Extract the [x, y] coordinate from the center of the cell holding the provided text.  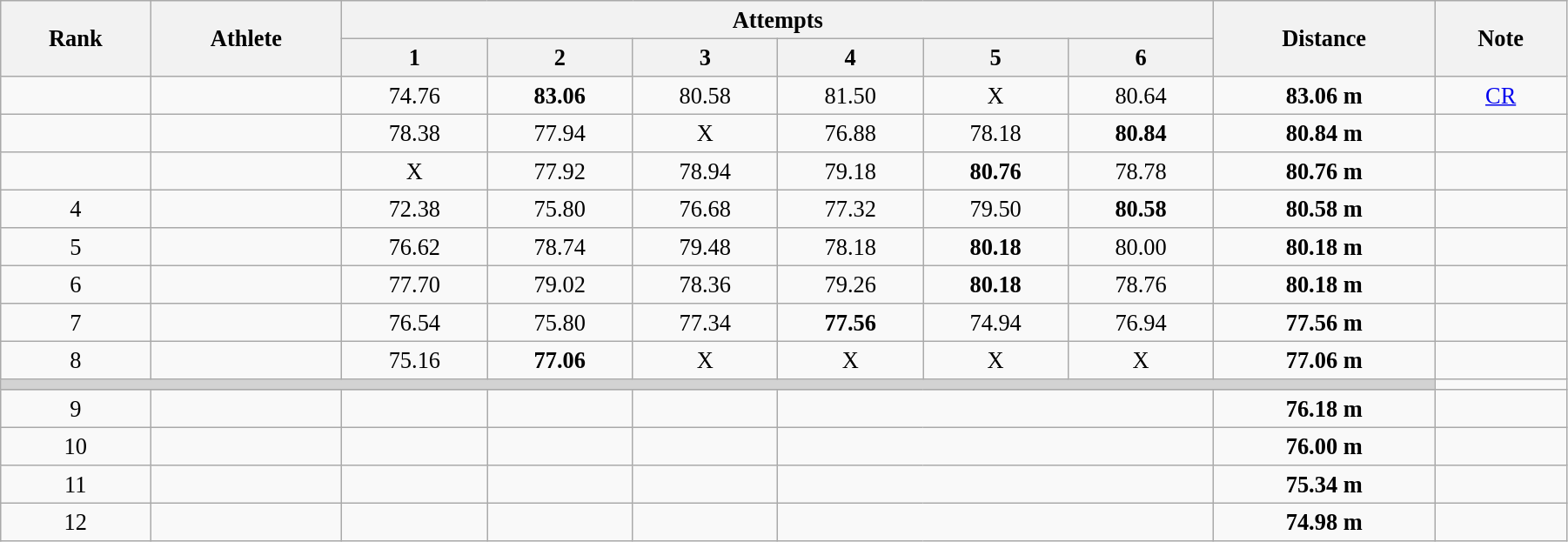
75.34 m [1324, 485]
80.58 m [1324, 209]
80.76 m [1324, 171]
77.94 [560, 133]
76.18 m [1324, 409]
Attempts [778, 19]
76.88 [851, 133]
81.50 [851, 95]
76.68 [705, 209]
78.94 [705, 171]
79.26 [851, 284]
77.92 [560, 171]
2 [560, 57]
80.84 [1142, 133]
80.64 [1142, 95]
77.06 [560, 360]
83.06 m [1324, 95]
79.18 [851, 171]
75.16 [414, 360]
Athlete [246, 38]
77.06 m [1324, 360]
79.48 [705, 247]
74.76 [414, 95]
77.32 [851, 209]
9 [76, 409]
76.54 [414, 323]
12 [76, 522]
77.34 [705, 323]
78.76 [1142, 284]
78.78 [1142, 171]
77.56 [851, 323]
74.98 m [1324, 522]
Rank [76, 38]
CR [1501, 95]
79.50 [995, 209]
Distance [1324, 38]
79.02 [560, 284]
11 [76, 485]
1 [414, 57]
76.00 m [1324, 446]
80.84 m [1324, 133]
78.74 [560, 247]
80.76 [995, 171]
74.94 [995, 323]
77.70 [414, 284]
10 [76, 446]
7 [76, 323]
80.00 [1142, 247]
8 [76, 360]
83.06 [560, 95]
Note [1501, 38]
72.38 [414, 209]
76.94 [1142, 323]
78.36 [705, 284]
3 [705, 57]
76.62 [414, 247]
77.56 m [1324, 323]
78.38 [414, 133]
